Output the (x, y) coordinate of the center of the cell containing the given text.  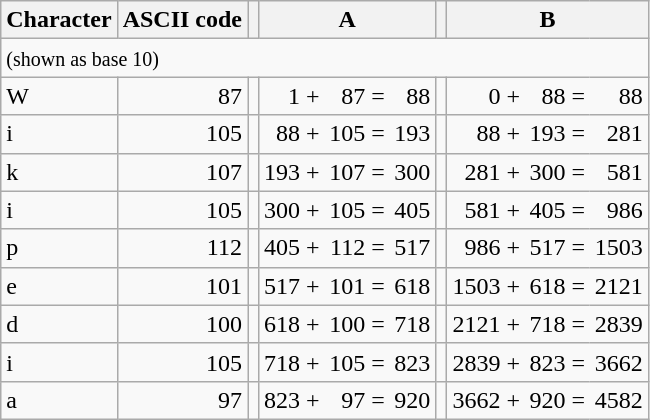
281 + (486, 172)
193 + (292, 172)
4582 (619, 400)
ASCII code (182, 20)
Character (59, 20)
193 (413, 134)
101 (182, 286)
88 = (558, 96)
p (59, 248)
618 + (292, 324)
405 (413, 210)
517 + (292, 286)
e (59, 286)
1 + (292, 96)
405 + (292, 248)
W (59, 96)
718 = (558, 324)
B (548, 20)
718 (413, 324)
A (348, 20)
1503 (619, 248)
2121 + (486, 324)
193 = (558, 134)
618 (413, 286)
920 = (558, 400)
k (59, 172)
300 + (292, 210)
100 = (356, 324)
986 + (486, 248)
517 = (558, 248)
281 (619, 134)
97 = (356, 400)
87 (182, 96)
581 + (486, 210)
618 = (558, 286)
581 (619, 172)
300 = (558, 172)
986 (619, 210)
718 + (292, 362)
3662 (619, 362)
3662 + (486, 400)
823 + (292, 400)
d (59, 324)
300 (413, 172)
107 = (356, 172)
87 = (356, 96)
2839 + (486, 362)
101 = (356, 286)
920 (413, 400)
97 (182, 400)
100 (182, 324)
2839 (619, 324)
a (59, 400)
2121 (619, 286)
(shown as base 10) (324, 58)
0 + (486, 96)
1503 + (486, 286)
823 = (558, 362)
112 = (356, 248)
405 = (558, 210)
112 (182, 248)
107 (182, 172)
517 (413, 248)
823 (413, 362)
